Return (x, y) of the center of cell containing provided text 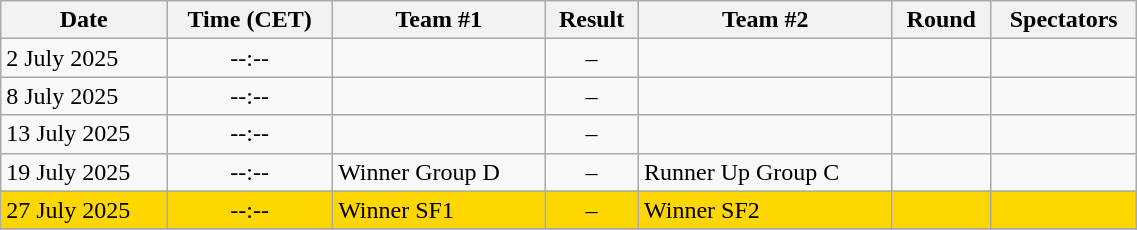
Team #2 (766, 20)
Winner SF2 (766, 210)
Team #1 (439, 20)
Time (CET) (250, 20)
2 July 2025 (84, 58)
Round (942, 20)
8 July 2025 (84, 96)
19 July 2025 (84, 172)
Date (84, 20)
Spectators (1064, 20)
Result (592, 20)
Winner SF1 (439, 210)
Runner Up Group C (766, 172)
13 July 2025 (84, 134)
27 July 2025 (84, 210)
Winner Group D (439, 172)
